Extract the [x, y] coordinate from the center of the cell holding the provided text.  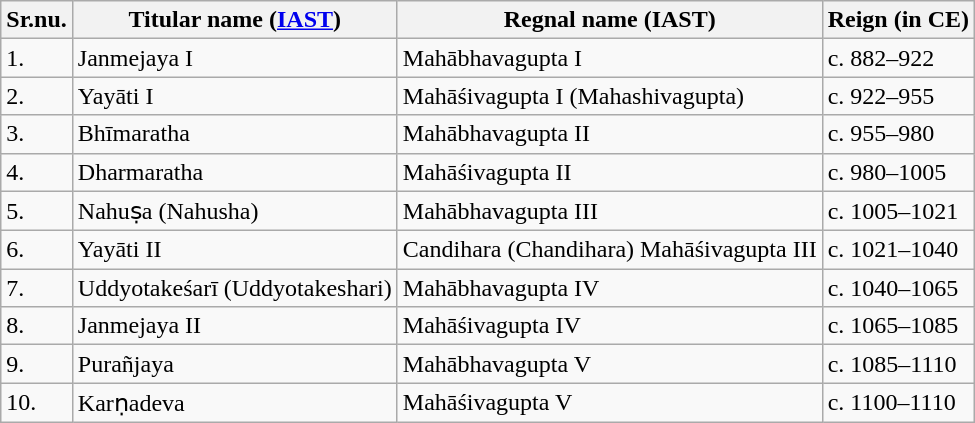
3. [37, 134]
Janmejaya II [234, 326]
c. 1085–1110 [898, 364]
Mahābhavagupta II [610, 134]
Dharmaratha [234, 172]
1. [37, 58]
Janmejaya I [234, 58]
Mahāśivagupta IV [610, 326]
10. [37, 403]
6. [37, 250]
9. [37, 364]
Yayāti I [234, 96]
c. 922–955 [898, 96]
Regnal name (IAST) [610, 20]
c. 1040–1065 [898, 288]
Mahāśivagupta I (Mahashivagupta) [610, 96]
4. [37, 172]
5. [37, 211]
c. 955–980 [898, 134]
c. 980–1005 [898, 172]
c. 1005–1021 [898, 211]
Bhīmaratha [234, 134]
Karṇadeva [234, 403]
Mahāśivagupta V [610, 403]
Mahābhavagupta I [610, 58]
c. 882–922 [898, 58]
c. 1065–1085 [898, 326]
Sr.nu. [37, 20]
Yayāti II [234, 250]
Reign (in CE) [898, 20]
c. 1021–1040 [898, 250]
c. 1100–1110 [898, 403]
Mahābhavagupta V [610, 364]
7. [37, 288]
2. [37, 96]
Titular name (IAST) [234, 20]
Mahābhavagupta III [610, 211]
Candihara (Chandihara) Mahāśivagupta III [610, 250]
Mahābhavagupta IV [610, 288]
Uddyotakeśarī (Uddyotakeshari) [234, 288]
8. [37, 326]
Nahuṣa (Nahusha) [234, 211]
Mahāśivagupta II [610, 172]
Purañjaya [234, 364]
